Search for the cell housing the specified text and yield its (x, y) center coordinate. 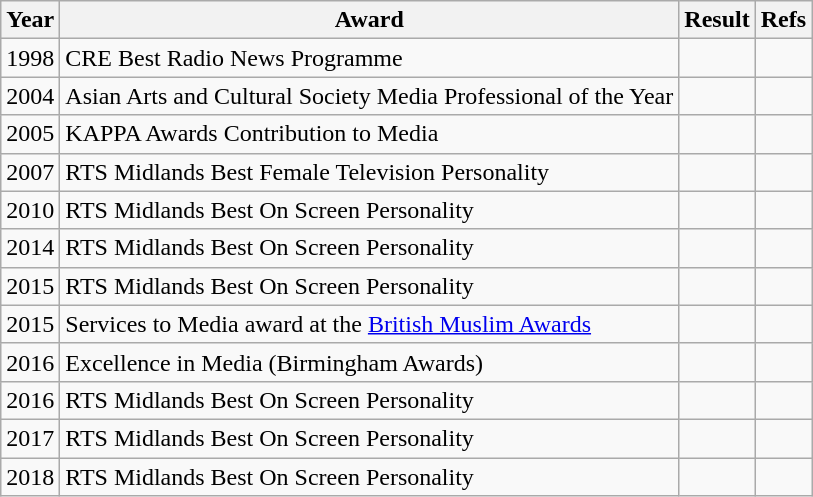
Asian Arts and Cultural Society Media Professional of the Year (370, 96)
Result (717, 20)
Year (30, 20)
KAPPA Awards Contribution to Media (370, 134)
Award (370, 20)
2018 (30, 477)
2014 (30, 248)
Refs (783, 20)
2017 (30, 438)
Services to Media award at the British Muslim Awards (370, 324)
CRE Best Radio News Programme (370, 58)
2007 (30, 172)
RTS Midlands Best Female Television Personality (370, 172)
2005 (30, 134)
2004 (30, 96)
Excellence in Media (Birmingham Awards) (370, 362)
1998 (30, 58)
2010 (30, 210)
